Pinpoint the cell where the given text exists, returning its [x, y] midpoint coordinate. 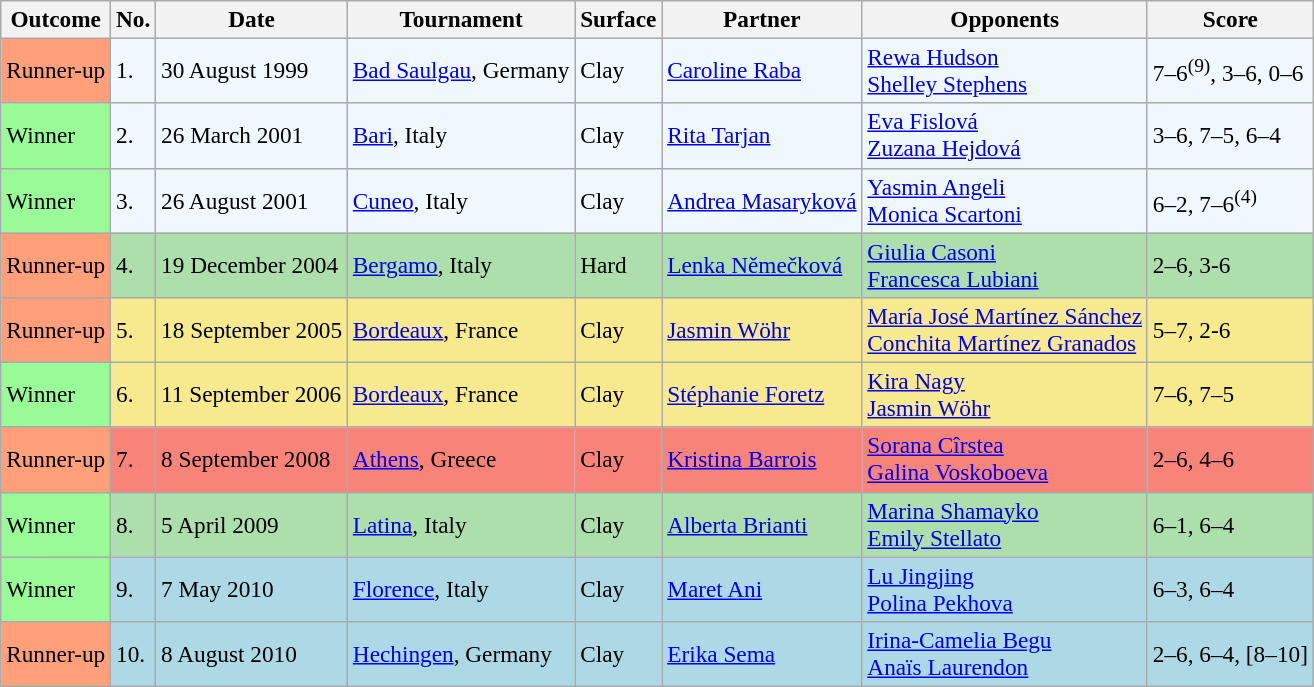
Bari, Italy [460, 136]
Sorana Cîrstea Galina Voskoboeva [1004, 460]
Score [1230, 19]
5. [134, 330]
Partner [762, 19]
3–6, 7–5, 6–4 [1230, 136]
Rita Tarjan [762, 136]
Kristina Barrois [762, 460]
Kira Nagy Jasmin Wöhr [1004, 394]
María José Martínez Sánchez Conchita Martínez Granados [1004, 330]
6. [134, 394]
Opponents [1004, 19]
Jasmin Wöhr [762, 330]
6–1, 6–4 [1230, 524]
Lu Jingjing Polina Pekhova [1004, 588]
4. [134, 264]
18 September 2005 [252, 330]
Latina, Italy [460, 524]
Cuneo, Italy [460, 200]
Athens, Greece [460, 460]
Lenka Němečková [762, 264]
Tournament [460, 19]
7–6(9), 3–6, 0–6 [1230, 70]
10. [134, 654]
Stéphanie Foretz [762, 394]
Rewa Hudson Shelley Stephens [1004, 70]
Alberta Brianti [762, 524]
Yasmin Angeli Monica Scartoni [1004, 200]
Marina Shamayko Emily Stellato [1004, 524]
Hechingen, Germany [460, 654]
Eva Fislová Zuzana Hejdová [1004, 136]
11 September 2006 [252, 394]
Date [252, 19]
5 April 2009 [252, 524]
Bergamo, Italy [460, 264]
8 August 2010 [252, 654]
Outcome [56, 19]
7. [134, 460]
2–6, 4–6 [1230, 460]
1. [134, 70]
30 August 1999 [252, 70]
Erika Sema [762, 654]
5–7, 2-6 [1230, 330]
2–6, 6–4, [8–10] [1230, 654]
26 March 2001 [252, 136]
Maret Ani [762, 588]
No. [134, 19]
Irina-Camelia Begu Anaïs Laurendon [1004, 654]
26 August 2001 [252, 200]
Hard [618, 264]
9. [134, 588]
Caroline Raba [762, 70]
2. [134, 136]
7 May 2010 [252, 588]
Bad Saulgau, Germany [460, 70]
Giulia Casoni Francesca Lubiani [1004, 264]
Florence, Italy [460, 588]
Andrea Masaryková [762, 200]
3. [134, 200]
19 December 2004 [252, 264]
7–6, 7–5 [1230, 394]
8 September 2008 [252, 460]
6–2, 7–6(4) [1230, 200]
6–3, 6–4 [1230, 588]
8. [134, 524]
2–6, 3-6 [1230, 264]
Surface [618, 19]
